Pinpoint the cell where the given text exists, returning its [x, y] midpoint coordinate. 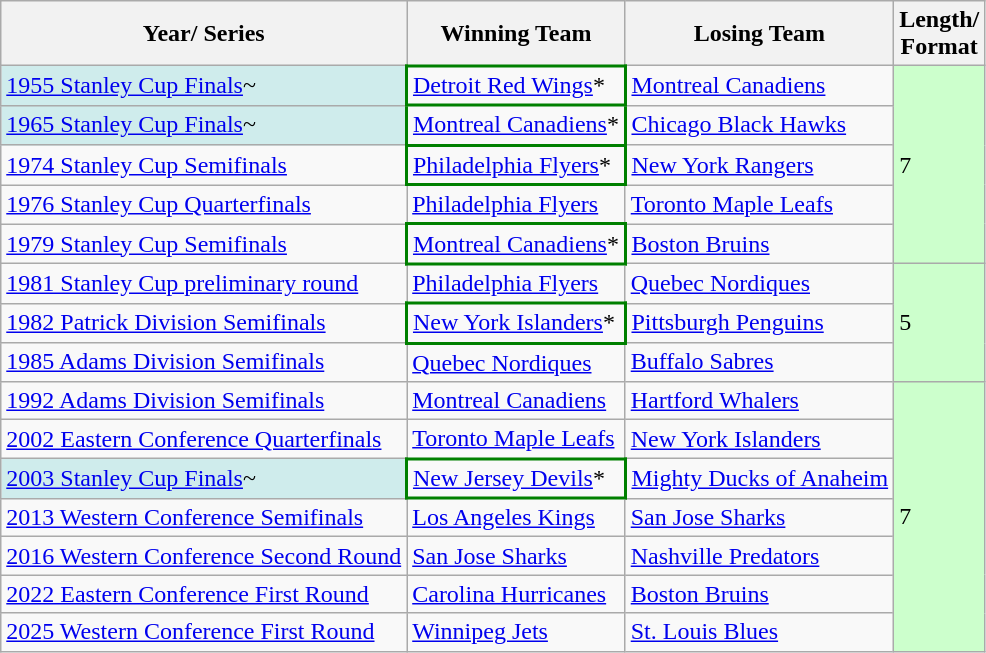
Year/ Series [204, 34]
Pittsburgh Penguins [759, 323]
1965 Stanley Cup Finals~ [204, 125]
2002 Eastern Conference Quarterfinals [204, 440]
1955 Stanley Cup Finals~ [204, 86]
1981 Stanley Cup preliminary round [204, 284]
Carolina Hurricanes [516, 594]
Los Angeles Kings [516, 518]
Losing Team [759, 34]
2022 Eastern Conference First Round [204, 594]
New York Islanders [759, 440]
1974 Stanley Cup Semifinals [204, 165]
Length/Format [940, 34]
2016 Western Conference Second Round [204, 556]
2013 Western Conference Semifinals [204, 518]
New York Rangers [759, 165]
New York Islanders* [516, 323]
Mighty Ducks of Anaheim [759, 478]
New Jersey Devils* [516, 478]
Winnipeg Jets [516, 632]
2003 Stanley Cup Finals~ [204, 478]
1985 Adams Division Semifinals [204, 362]
Detroit Red Wings* [516, 86]
Nashville Predators [759, 556]
Winning Team [516, 34]
Buffalo Sabres [759, 362]
2025 Western Conference First Round [204, 632]
5 [940, 323]
1992 Adams Division Semifinals [204, 401]
1976 Stanley Cup Quarterfinals [204, 204]
St. Louis Blues [759, 632]
Chicago Black Hawks [759, 125]
1979 Stanley Cup Semifinals [204, 244]
Hartford Whalers [759, 401]
Philadelphia Flyers* [516, 165]
1982 Patrick Division Semifinals [204, 323]
